Search for the cell housing the specified text and yield its (x, y) center coordinate. 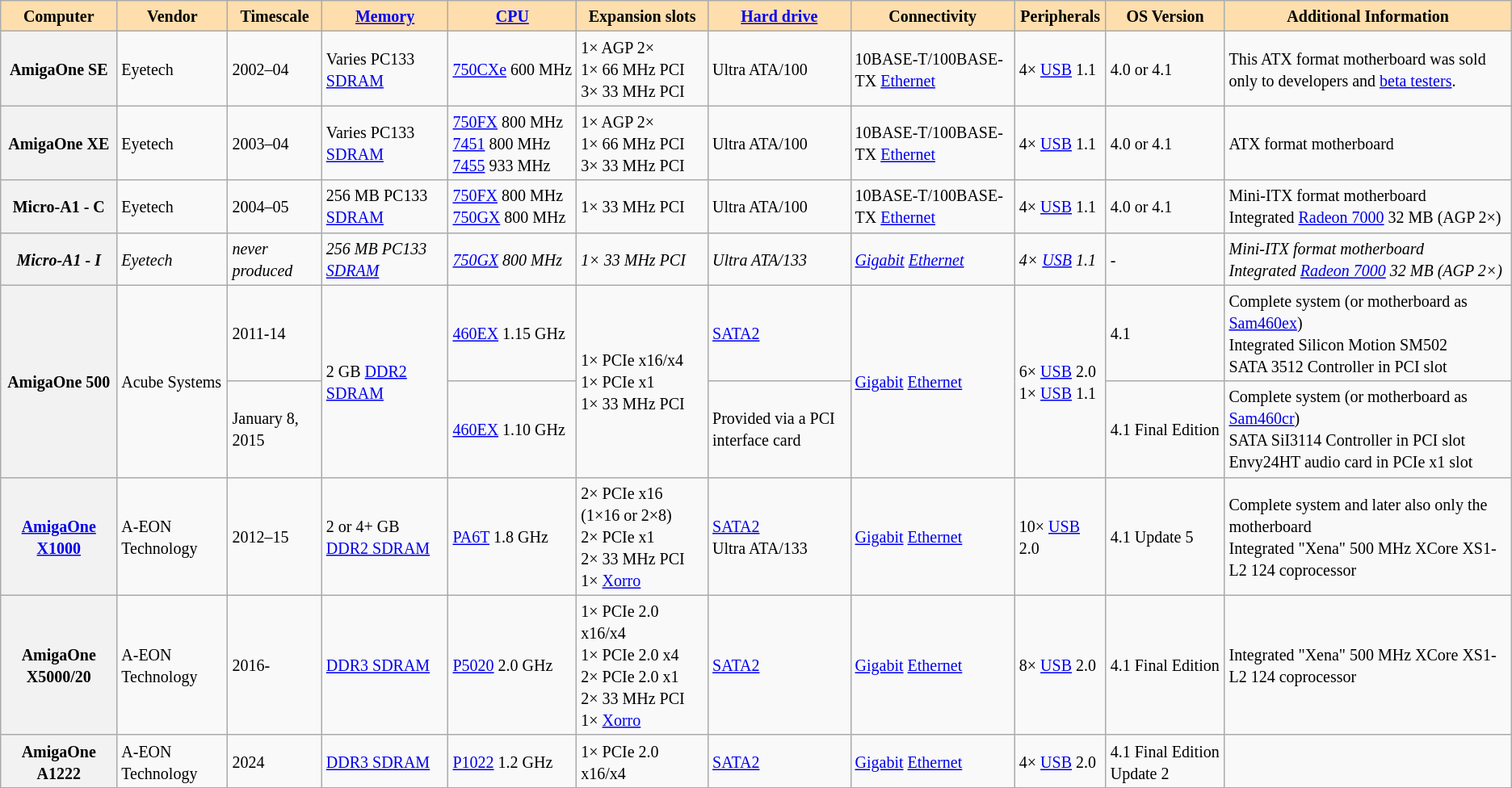
CPU (512, 16)
never produced (275, 258)
Hard drive (779, 16)
AmigaOne 500 (59, 381)
This ATX format motherboard was sold only to developers and beta testers. (1368, 69)
Timescale (275, 16)
Provided via a PCI interface card (779, 430)
OS Version (1165, 16)
460EX 1.15 GHz (512, 333)
Additional Information (1368, 16)
2011-14 (275, 333)
750FX 800 MHz7451 800 MHz7455 933 MHz (512, 143)
AmigaOne X1000 (59, 536)
Ultra ATA/133 (779, 258)
1× PCIe 2.0 x16/x4 (643, 761)
Computer (59, 16)
2004–05 (275, 207)
P1022 1.2 GHz (512, 761)
4.1 (1165, 333)
2016- (275, 665)
ATX format motherboard (1368, 143)
Complete system and later also only the motherboardIntegrated "Xena" 500 MHz XCore XS1-L2 124 coprocessor (1368, 536)
AmigaOne A1222 (59, 761)
- (1165, 258)
Connectivity (932, 16)
SATA2Ultra ATA/133 (779, 536)
750FX 800 MHz750GX 800 MHz (512, 207)
Micro-A1 - C (59, 207)
2002–04 (275, 69)
1× PCIe 2.0 x16/x41× PCIe 2.0 x42× PCIe 2.0 x12× 33 MHz PCI1× Xorro (643, 665)
1× PCIe x16/x41× PCIe x11× 33 MHz PCI (643, 381)
8× USB 2.0 (1060, 665)
Acube Systems (173, 381)
750GX 800 MHz (512, 258)
4× USB 2.0 (1060, 761)
AmigaOne XE (59, 143)
4.1 Final Edition Update 2 (1165, 761)
Integrated "Xena" 500 MHz XCore XS1-L2 124 coprocessor (1368, 665)
Complete system (or motherboard as Sam460ex)Integrated Silicon Motion SM502SATA 3512 Controller in PCI slot (1368, 333)
2 GB DDR2 SDRAM (384, 381)
2 or 4+ GB DDR2 SDRAM (384, 536)
Micro-A1 - I (59, 258)
PA6T 1.8 GHz (512, 536)
2× PCIe x16 (1×16 or 2×8)2× PCIe x12× 33 MHz PCI1× Xorro (643, 536)
P5020 2.0 GHz (512, 665)
Complete system (or motherboard as Sam460cr)SATA SiI3114 Controller in PCI slotEnvy24HT audio card in PCIe x1 slot (1368, 430)
Peripherals (1060, 16)
2003–04 (275, 143)
AmigaOne SE (59, 69)
Expansion slots (643, 16)
460EX 1.10 GHz (512, 430)
2024 (275, 761)
January 8, 2015 (275, 430)
Memory (384, 16)
4.1 Update 5 (1165, 536)
AmigaOne X5000/20 (59, 665)
10× USB 2.0 (1060, 536)
2012–15 (275, 536)
6× USB 2.01× USB 1.1 (1060, 381)
Vendor (173, 16)
750CXe 600 MHz (512, 69)
